Capture the cell that displays the provided text and extract its (X, Y) central coordinate. 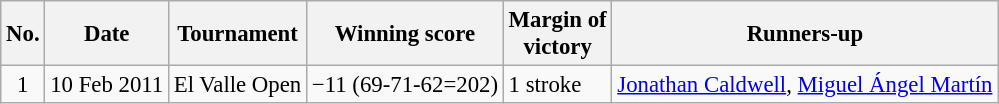
1 (23, 85)
Tournament (238, 34)
−11 (69-71-62=202) (406, 85)
Date (107, 34)
Jonathan Caldwell, Miguel Ángel Martín (805, 85)
1 stroke (558, 85)
El Valle Open (238, 85)
Runners-up (805, 34)
Margin ofvictory (558, 34)
Winning score (406, 34)
No. (23, 34)
10 Feb 2011 (107, 85)
